Detect which cell encompasses the target text, then output its (x, y) center coordinate. 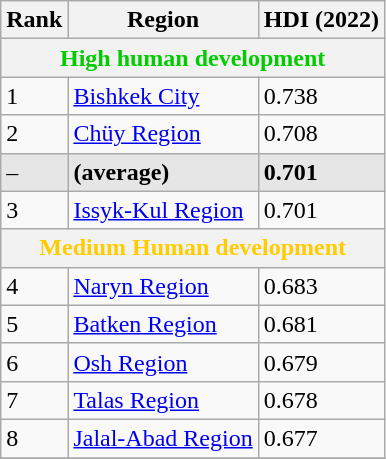
HDI (2022) (321, 20)
0.683 (321, 286)
Chüy Region (163, 134)
6 (34, 362)
Issyk-Kul Region (163, 210)
Talas Region (163, 400)
2 (34, 134)
Naryn Region (163, 286)
0.708 (321, 134)
0.678 (321, 400)
5 (34, 324)
Osh Region (163, 362)
High human development (193, 58)
3 (34, 210)
8 (34, 438)
0.679 (321, 362)
1 (34, 96)
Medium Human development (193, 248)
Jalal-Abad Region (163, 438)
4 (34, 286)
(average) (163, 172)
0.677 (321, 438)
– (34, 172)
0.738 (321, 96)
7 (34, 400)
Bishkek City (163, 96)
0.681 (321, 324)
Region (163, 20)
Rank (34, 20)
Batken Region (163, 324)
